Output the [X, Y] coordinate of the center of the cell containing the given text.  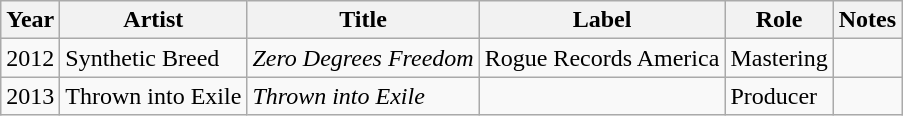
Title [363, 20]
2013 [30, 96]
Artist [154, 20]
Zero Degrees Freedom [363, 58]
Year [30, 20]
Rogue Records America [602, 58]
Mastering [779, 58]
Role [779, 20]
Synthetic Breed [154, 58]
Label [602, 20]
2012 [30, 58]
Notes [867, 20]
Producer [779, 96]
